Find where the given text appears and provide that cell's center as [x, y] coordinate. 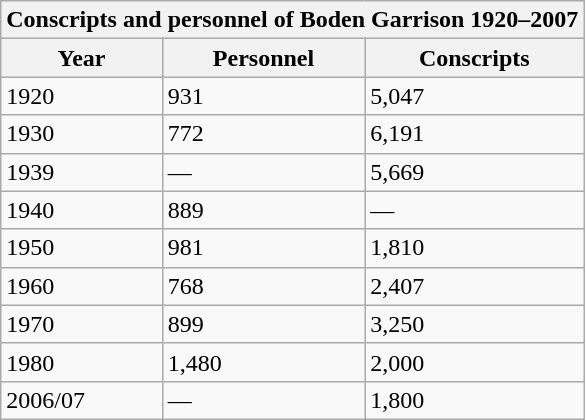
1950 [82, 248]
Year [82, 58]
Personnel [263, 58]
1939 [82, 172]
1960 [82, 286]
1940 [82, 210]
1970 [82, 324]
899 [263, 324]
1,480 [263, 362]
2006/07 [82, 400]
5,669 [474, 172]
2,407 [474, 286]
3,250 [474, 324]
5,047 [474, 96]
Conscripts and personnel of Boden Garrison 1920–2007 [292, 20]
931 [263, 96]
768 [263, 286]
2,000 [474, 362]
981 [263, 248]
1,810 [474, 248]
6,191 [474, 134]
Conscripts [474, 58]
772 [263, 134]
1920 [82, 96]
1980 [82, 362]
1930 [82, 134]
889 [263, 210]
1,800 [474, 400]
